Output the (X, Y) coordinate of the center of the cell containing the given text.  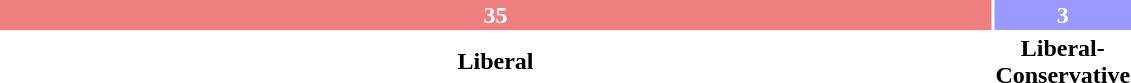
35 (496, 15)
